Detect which cell encompasses the target text, then output its [x, y] center coordinate. 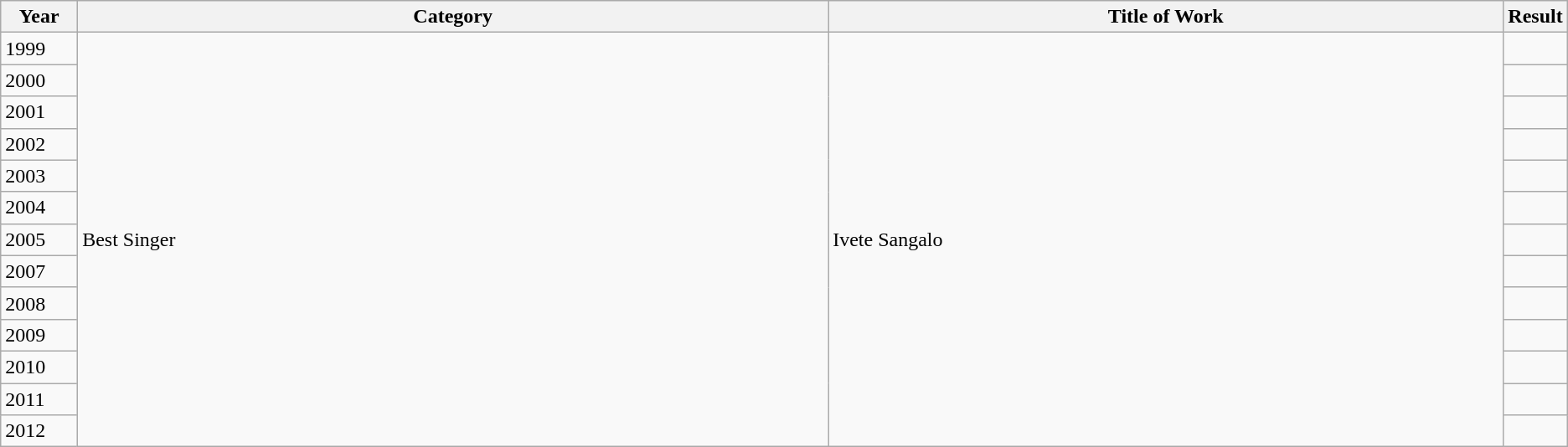
2012 [39, 431]
2000 [39, 80]
Year [39, 17]
Title of Work [1166, 17]
2001 [39, 112]
2008 [39, 303]
Category [453, 17]
2009 [39, 335]
2005 [39, 239]
2010 [39, 367]
2004 [39, 208]
Ivete Sangalo [1166, 239]
1999 [39, 49]
Best Singer [453, 239]
Result [1535, 17]
2002 [39, 144]
2011 [39, 399]
2007 [39, 271]
2003 [39, 176]
